For the text-containing cell, return its midpoint in (X, Y) coordinate format. 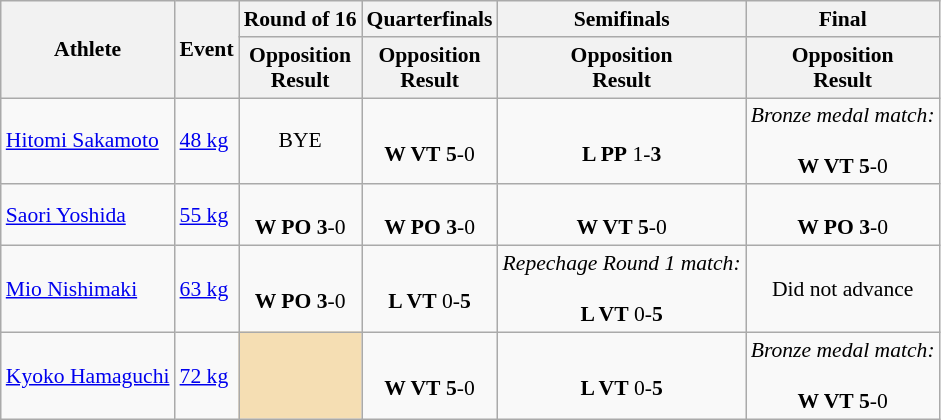
Final (843, 19)
Event (207, 50)
Did not advance (843, 290)
48 kg (207, 142)
Saori Yoshida (88, 216)
55 kg (207, 216)
Repechage Round 1 match:L VT 0-5 (622, 290)
Quarterfinals (430, 19)
63 kg (207, 290)
Semifinals (622, 19)
Hitomi Sakamoto (88, 142)
Round of 16 (300, 19)
Mio Nishimaki (88, 290)
Kyoko Hamaguchi (88, 376)
Athlete (88, 50)
BYE (300, 142)
72 kg (207, 376)
L PP 1-3 (622, 142)
